From the cell containing the given text, extract its center point as (X, Y) coordinate. 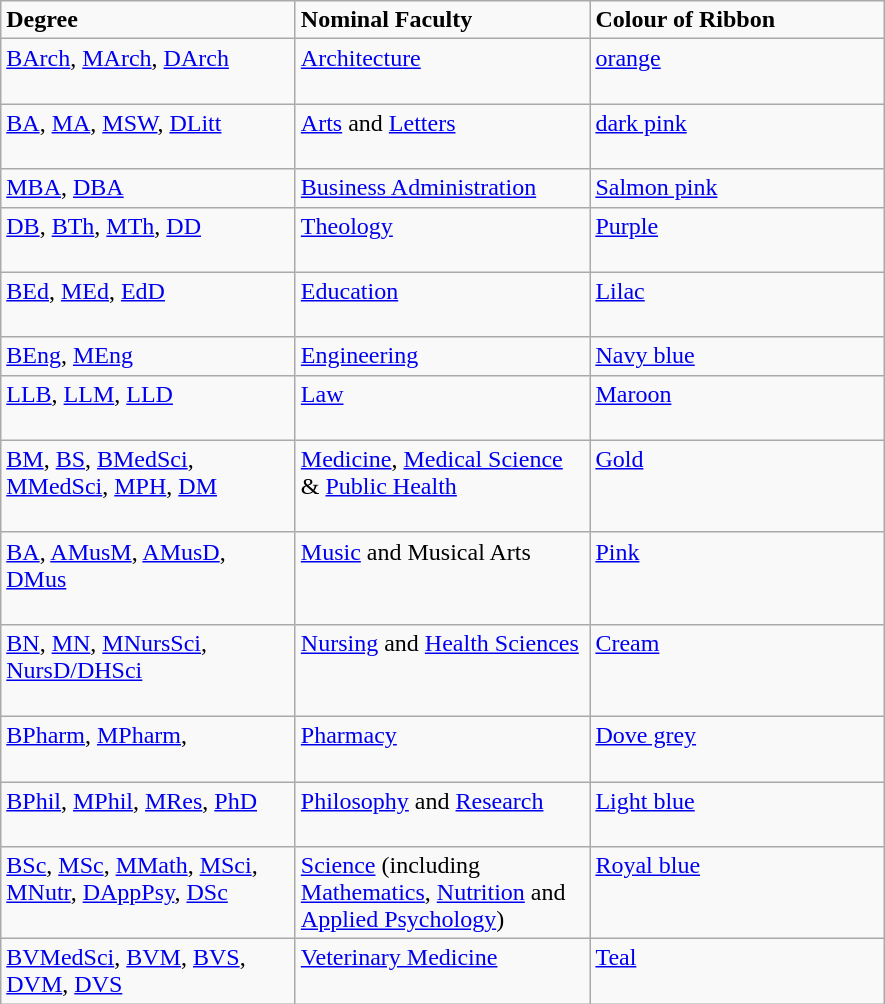
MBA, DBA (148, 188)
Pharmacy (442, 748)
Royal blue (738, 893)
Architecture (442, 72)
BPharm, MPharm, (148, 748)
Medicine, Medical Science & Public Health (442, 486)
BPhil, MPhil, MRes, PhD (148, 814)
Pink (738, 578)
Dove grey (738, 748)
BA, AMusM, AMusD, DMus (148, 578)
Veterinary Medicine (442, 972)
BVMedSci, BVM, BVS, DVM, DVS (148, 972)
BEng, MEng (148, 356)
BM, BS, BMedSci, MMedSci, MPH, DM (148, 486)
Colour of Ribbon (738, 20)
BSc, MSc, MMath, MSci, MNutr, DAppPsy, DSc (148, 893)
Navy blue (738, 356)
Salmon pink (738, 188)
orange (738, 72)
Degree (148, 20)
Teal (738, 972)
Law (442, 408)
dark pink (738, 136)
Nominal Faculty (442, 20)
LLB, LLM, LLD (148, 408)
Music and Musical Arts (442, 578)
Business Administration (442, 188)
Education (442, 304)
Nursing and Health Sciences (442, 670)
BArch, MArch, DArch (148, 72)
Science (including Mathematics, Nutrition and Applied Psychology) (442, 893)
BA, MA, MSW, DLitt (148, 136)
Light blue (738, 814)
BN, MN, MNursSci, NursD/DHSci (148, 670)
Purple (738, 240)
BEd, MEd, EdD (148, 304)
Cream (738, 670)
Philosophy and Research (442, 814)
Theology (442, 240)
Gold (738, 486)
Engineering (442, 356)
DB, BTh, MTh, DD (148, 240)
Arts and Letters (442, 136)
Lilac (738, 304)
Maroon (738, 408)
